Output the (x, y) coordinate of the center of the cell containing the given text.  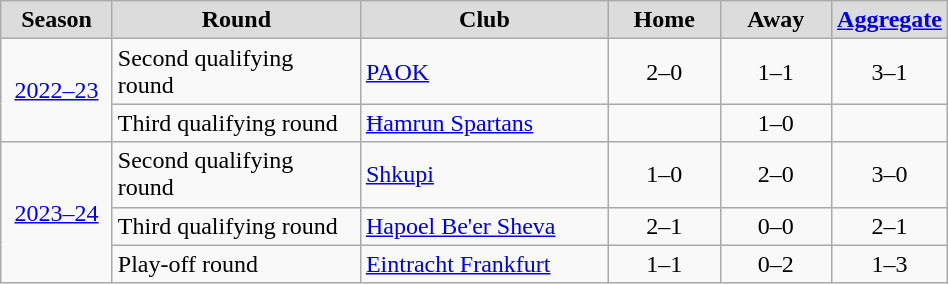
Aggregate (890, 20)
2023–24 (57, 212)
Club (484, 20)
Away (776, 20)
1–3 (890, 264)
2022–23 (57, 90)
3–1 (890, 72)
Eintracht Frankfurt (484, 264)
Hapoel Be'er Sheva (484, 226)
0–2 (776, 264)
Round (236, 20)
3–0 (890, 174)
Shkupi (484, 174)
0–0 (776, 226)
PAOK (484, 72)
Play-off round (236, 264)
Ħamrun Spartans (484, 123)
Home (664, 20)
Season (57, 20)
